Capture the cell that displays the provided text and extract its (X, Y) central coordinate. 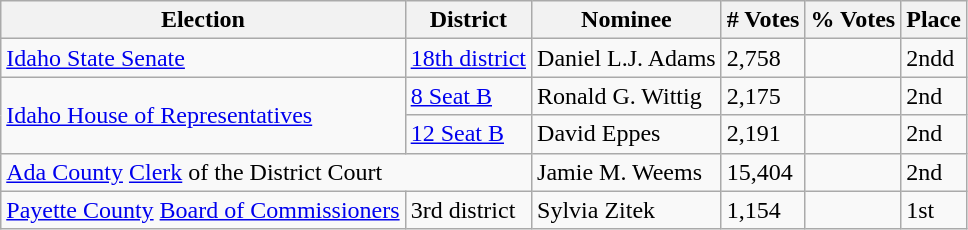
% Votes (853, 20)
Ada County Clerk of the District Court (266, 172)
2,758 (763, 58)
District (468, 20)
1st (934, 210)
2,191 (763, 134)
12 Seat B (468, 134)
# Votes (763, 20)
Payette County Board of Commissioners (203, 210)
David Eppes (627, 134)
Election (203, 20)
Place (934, 20)
15,404 (763, 172)
Nominee (627, 20)
18th district (468, 58)
1,154 (763, 210)
3rd district (468, 210)
8 Seat B (468, 96)
Jamie M. Weems (627, 172)
Ronald G. Wittig (627, 96)
Sylvia Zitek (627, 210)
2ndd (934, 58)
Idaho State Senate (203, 58)
Daniel L.J. Adams (627, 58)
Idaho House of Representatives (203, 115)
2,175 (763, 96)
